Search for the cell housing the specified text and yield its (x, y) center coordinate. 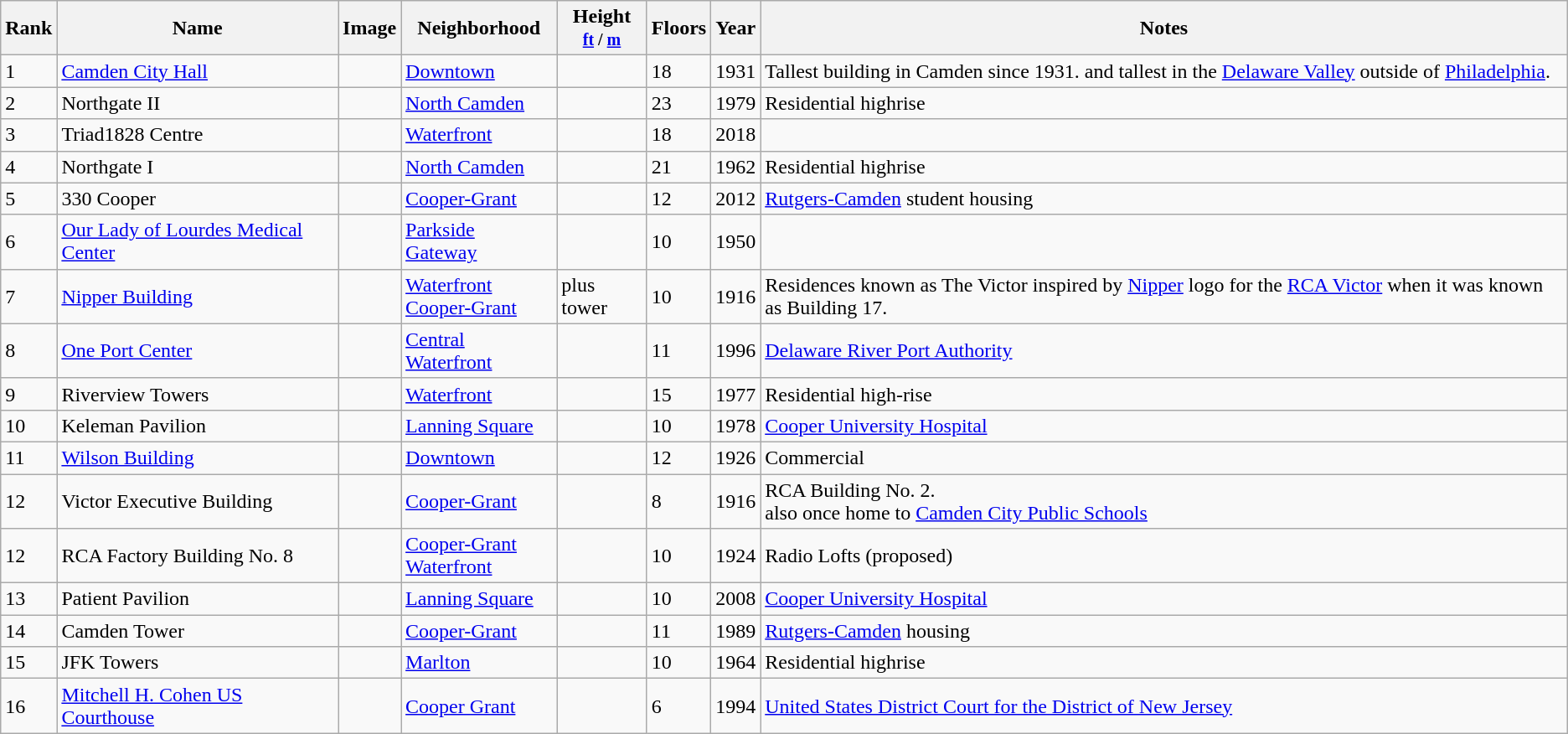
RCA Factory Building No. 8 (198, 556)
3 (28, 135)
16 (28, 706)
1989 (735, 631)
Tallest building in Camden since 1931. and tallest in the Delaware Valley outside of Philadelphia. (1164, 71)
5 (28, 199)
Victor Executive Building (198, 501)
Residences known as The Victor inspired by Nipper logo for the RCA Victor when it was known as Building 17. (1164, 297)
WaterfrontCooper-Grant (479, 297)
Image (370, 28)
Northgate II (198, 103)
13 (28, 599)
Our Lady of Lourdes Medical Center (198, 241)
ParksideGateway (479, 241)
23 (678, 103)
Patient Pavilion (198, 599)
Riverview Towers (198, 394)
Delaware River Port Authority (1164, 350)
Notes (1164, 28)
plus tower (602, 297)
JFK Towers (198, 663)
Keleman Pavilion (198, 426)
Cooper Grant (479, 706)
Cooper-GrantWaterfront (479, 556)
Triad1828 Centre (198, 135)
1931 (735, 71)
7 (28, 297)
1994 (735, 706)
1996 (735, 350)
Year (735, 28)
1964 (735, 663)
21 (678, 167)
2012 (735, 199)
2 (28, 103)
One Port Center (198, 350)
Wilson Building (198, 457)
Camden City Hall (198, 71)
United States District Court for the District of New Jersey (1164, 706)
Floors (678, 28)
4 (28, 167)
1924 (735, 556)
2008 (735, 599)
1950 (735, 241)
1 (28, 71)
Commercial (1164, 457)
1962 (735, 167)
Residential high-rise (1164, 394)
Radio Lofts (proposed) (1164, 556)
Name (198, 28)
Rank (28, 28)
Rutgers-Camden student housing (1164, 199)
1977 (735, 394)
RCA Building No. 2. also once home to Camden City Public Schools (1164, 501)
Central Waterfront (479, 350)
Marlton (479, 663)
Camden Tower (198, 631)
1926 (735, 457)
Neighborhood (479, 28)
330 Cooper (198, 199)
1978 (735, 426)
9 (28, 394)
Northgate I (198, 167)
Nipper Building (198, 297)
Mitchell H. Cohen US Courthouse (198, 706)
2018 (735, 135)
14 (28, 631)
Heightft / m (602, 28)
Rutgers-Camden housing (1164, 631)
1979 (735, 103)
